Pinpoint the cell where the given text exists, returning its (X, Y) midpoint coordinate. 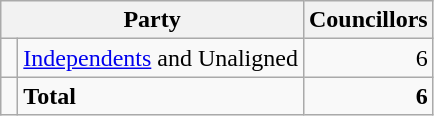
Total (161, 96)
Independents and Unaligned (161, 58)
Councillors (368, 20)
Party (152, 20)
